Output the [X, Y] coordinate of the center of the cell containing the given text.  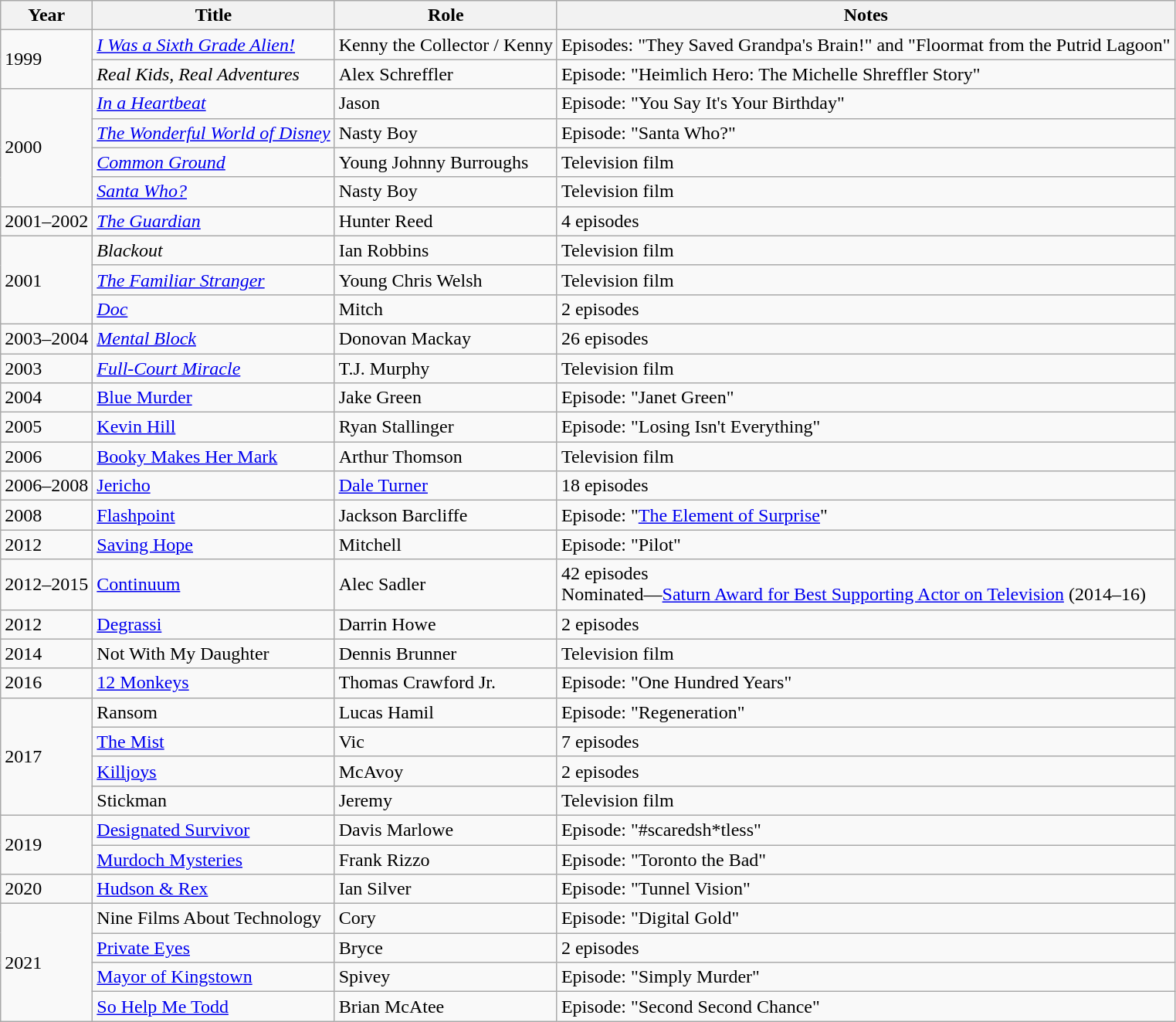
I Was a Sixth Grade Alien! [213, 45]
Cory [446, 918]
Vic [446, 742]
2020 [46, 889]
The Guardian [213, 221]
Jeremy [446, 800]
Episode: "You Say It's Your Birthday" [866, 104]
The Wonderful World of Disney [213, 133]
Alex Schreffler [446, 74]
Flashpoint [213, 515]
Ian Robbins [446, 250]
Episode: "Santa Who?" [866, 133]
2000 [46, 148]
Mitch [446, 309]
T.J. Murphy [446, 368]
Episode: "Tunnel Vision" [866, 889]
Killjoys [213, 771]
2014 [46, 654]
Designated Survivor [213, 830]
Role [446, 15]
Donovan Mackay [446, 338]
Jake Green [446, 398]
Episode: "One Hundred Years" [866, 683]
18 episodes [866, 486]
1999 [46, 59]
Episode: "Heimlich Hero: The Michelle Shreffler Story" [866, 74]
2012–2015 [46, 584]
2001–2002 [46, 221]
Blackout [213, 250]
The Familiar Stranger [213, 280]
Degrassi [213, 624]
Ransom [213, 712]
2004 [46, 398]
Episode: "#scaredsh*tless" [866, 830]
Hudson & Rex [213, 889]
Episode: "Janet Green" [866, 398]
2016 [46, 683]
Spivey [446, 977]
Booky Makes Her Mark [213, 457]
Doc [213, 309]
Notes [866, 15]
Episode: "Pilot" [866, 545]
Title [213, 15]
Continuum [213, 584]
Young Chris Welsh [446, 280]
Dale Turner [446, 486]
12 Monkeys [213, 683]
Common Ground [213, 162]
26 episodes [866, 338]
Episodes: "They Saved Grandpa's Brain!" and "Floormat from the Putrid Lagoon" [866, 45]
Episode: "The Element of Surprise" [866, 515]
Blue Murder [213, 398]
Ian Silver [446, 889]
4 episodes [866, 221]
Stickman [213, 800]
2006–2008 [46, 486]
Davis Marlowe [446, 830]
McAvoy [446, 771]
2005 [46, 427]
Private Eyes [213, 948]
Darrin Howe [446, 624]
7 episodes [866, 742]
2001 [46, 280]
Dennis Brunner [446, 654]
2017 [46, 756]
Brian McAtee [446, 1007]
Episode: "Losing Isn't Everything" [866, 427]
Episode: "Simply Murder" [866, 977]
2006 [46, 457]
Saving Hope [213, 545]
Mayor of Kingstown [213, 977]
Arthur Thomson [446, 457]
Alec Sadler [446, 584]
Episode: "Toronto the Bad" [866, 860]
2008 [46, 515]
2021 [46, 963]
Mitchell [446, 545]
Jackson Barcliffe [446, 515]
Jericho [213, 486]
2003–2004 [46, 338]
Lucas Hamil [446, 712]
Real Kids, Real Adventures [213, 74]
Jason [446, 104]
2019 [46, 844]
Kenny the Collector / Kenny [446, 45]
Year [46, 15]
Not With My Daughter [213, 654]
Episode: "Regeneration" [866, 712]
Bryce [446, 948]
Santa Who? [213, 192]
Ryan Stallinger [446, 427]
Hunter Reed [446, 221]
Young Johnny Burroughs [446, 162]
Mental Block [213, 338]
Episode: "Digital Gold" [866, 918]
Thomas Crawford Jr. [446, 683]
In a Heartbeat [213, 104]
Episode: "Second Second Chance" [866, 1007]
The Mist [213, 742]
Murdoch Mysteries [213, 860]
So Help Me Todd [213, 1007]
Frank Rizzo [446, 860]
2003 [46, 368]
Full-Court Miracle [213, 368]
Kevin Hill [213, 427]
Nine Films About Technology [213, 918]
42 episodesNominated—Saturn Award for Best Supporting Actor on Television (2014–16) [866, 584]
